Return the (X, Y) coordinate for the center point of the cell that contains the specified text.  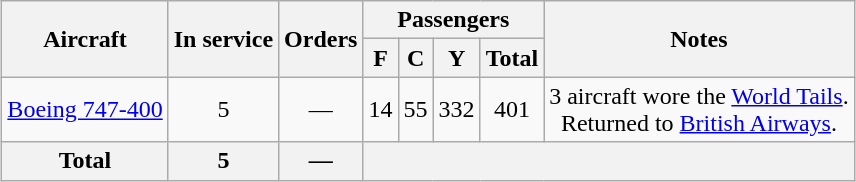
Boeing 747-400 (85, 110)
Passengers (454, 20)
In service (223, 39)
Orders (321, 39)
Notes (699, 39)
55 (416, 110)
Aircraft (85, 39)
C (416, 58)
F (380, 58)
Y (456, 58)
14 (380, 110)
401 (512, 110)
332 (456, 110)
3 aircraft wore the World Tails. Returned to British Airways. (699, 110)
